Determine the (X, Y) coordinate at the center of the cell enclosing the given text.  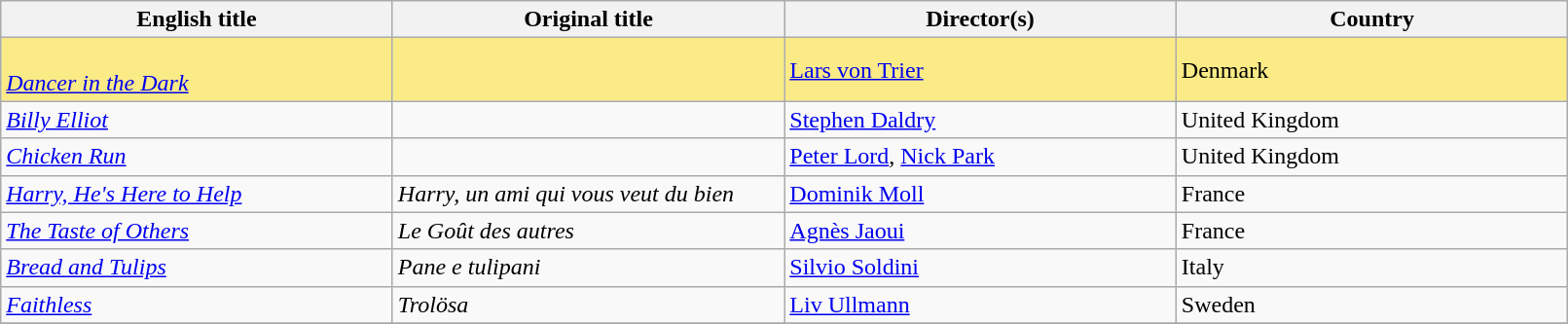
The Taste of Others (197, 231)
Country (1372, 19)
Trolösa (588, 305)
Lars von Trier (981, 70)
Original title (588, 19)
Italy (1372, 268)
Billy Elliot (197, 120)
Liv Ullmann (981, 305)
Sweden (1372, 305)
Faithless (197, 305)
Peter Lord, Nick Park (981, 157)
Denmark (1372, 70)
Silvio Soldini (981, 268)
Dancer in the Dark (197, 70)
Director(s) (981, 19)
Harry, He's Here to Help (197, 194)
Dominik Moll (981, 194)
Stephen Daldry (981, 120)
Agnès Jaoui (981, 231)
Pane e tulipani (588, 268)
Chicken Run (197, 157)
English title (197, 19)
Le Goût des autres (588, 231)
Harry, un ami qui vous veut du bien (588, 194)
Bread and Tulips (197, 268)
